From the cell containing the given text, extract its center point as [X, Y] coordinate. 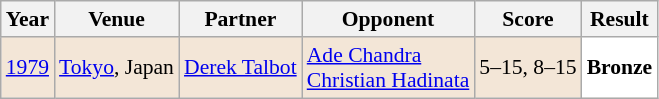
Partner [240, 19]
Score [528, 19]
Venue [116, 19]
5–15, 8–15 [528, 68]
Year [28, 19]
Ade Chandra Christian Hadinata [388, 68]
Bronze [620, 68]
Tokyo, Japan [116, 68]
Opponent [388, 19]
Derek Talbot [240, 68]
1979 [28, 68]
Result [620, 19]
